Determine the (x, y) coordinate at the center of the cell enclosing the given text.  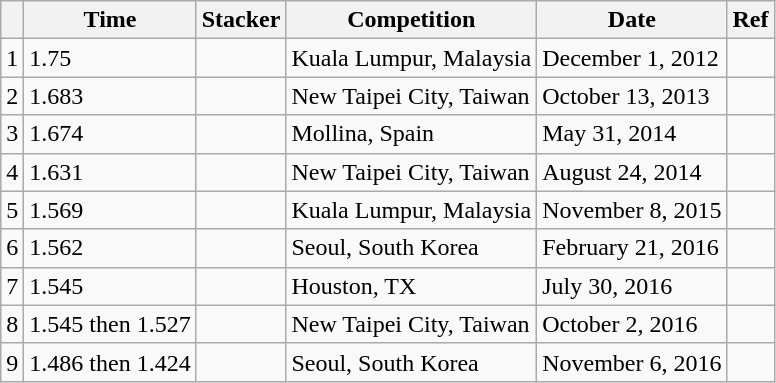
1.569 (110, 210)
May 31, 2014 (632, 134)
Stacker (241, 20)
Date (632, 20)
9 (12, 362)
5 (12, 210)
1 (12, 58)
6 (12, 248)
February 21, 2016 (632, 248)
Competition (412, 20)
November 6, 2016 (632, 362)
Mollina, Spain (412, 134)
2 (12, 96)
1.75 (110, 58)
1.545 (110, 286)
Time (110, 20)
7 (12, 286)
1.562 (110, 248)
8 (12, 324)
December 1, 2012 (632, 58)
1.683 (110, 96)
August 24, 2014 (632, 172)
1.674 (110, 134)
Ref (750, 20)
3 (12, 134)
October 2, 2016 (632, 324)
1.545 then 1.527 (110, 324)
Houston, TX (412, 286)
October 13, 2013 (632, 96)
4 (12, 172)
1.486 then 1.424 (110, 362)
November 8, 2015 (632, 210)
1.631 (110, 172)
July 30, 2016 (632, 286)
